Identify which cell holds the provided text, then report its [X, Y] central coordinate. 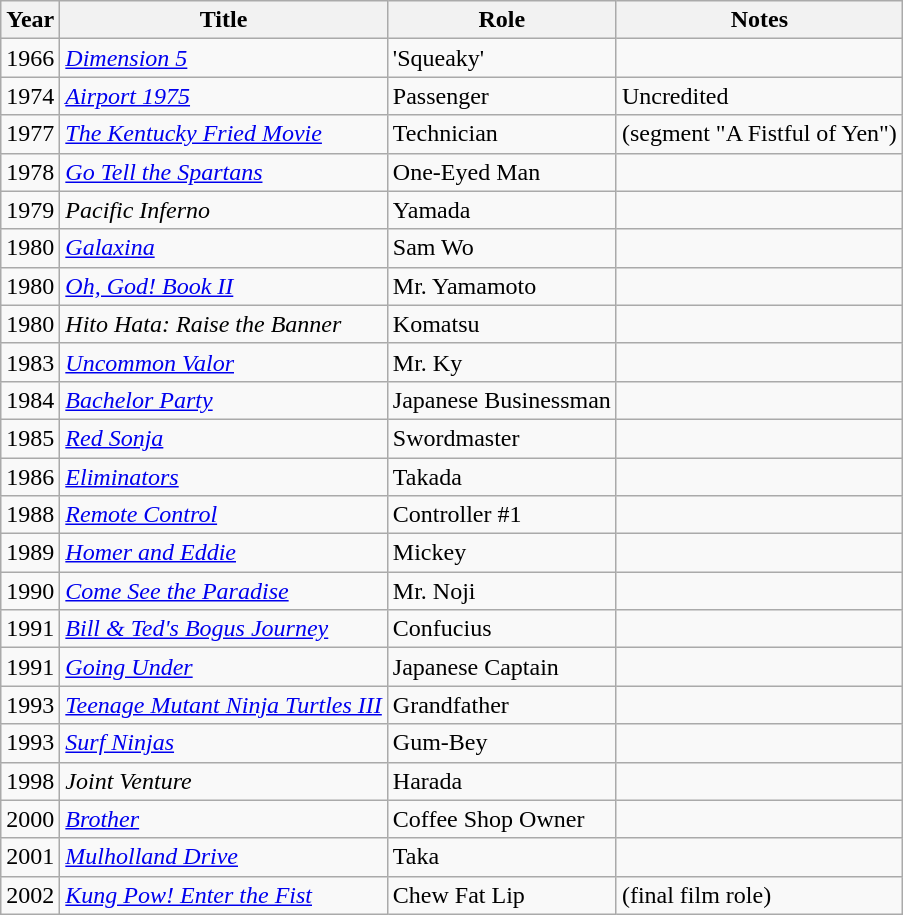
Remote Control [224, 515]
Eliminators [224, 477]
Mulholland Drive [224, 857]
Pacific Inferno [224, 210]
Brother [224, 819]
Mickey [502, 553]
Joint Venture [224, 781]
1989 [30, 553]
Swordmaster [502, 438]
1978 [30, 172]
(segment "A Fistful of Yen") [759, 134]
1990 [30, 591]
Role [502, 20]
Komatsu [502, 324]
1983 [30, 362]
Surf Ninjas [224, 743]
Uncommon Valor [224, 362]
The Kentucky Fried Movie [224, 134]
Notes [759, 20]
Grandfather [502, 705]
Yamada [502, 210]
Bill & Ted's Bogus Journey [224, 629]
Chew Fat Lip [502, 895]
1966 [30, 58]
2000 [30, 819]
Kung Pow! Enter the Fist [224, 895]
Mr. Noji [502, 591]
Mr. Ky [502, 362]
Passenger [502, 96]
Gum-Bey [502, 743]
Taka [502, 857]
1974 [30, 96]
Homer and Eddie [224, 553]
2002 [30, 895]
One-Eyed Man [502, 172]
2001 [30, 857]
1986 [30, 477]
Confucius [502, 629]
Japanese Businessman [502, 400]
1977 [30, 134]
'Squeaky' [502, 58]
Oh, God! Book II [224, 286]
Airport 1975 [224, 96]
1988 [30, 515]
Takada [502, 477]
Sam Wo [502, 248]
Galaxina [224, 248]
Title [224, 20]
Hito Hata: Raise the Banner [224, 324]
Bachelor Party [224, 400]
Year [30, 20]
Come See the Paradise [224, 591]
Technician [502, 134]
(final film role) [759, 895]
Mr. Yamamoto [502, 286]
Go Tell the Spartans [224, 172]
Dimension 5 [224, 58]
1985 [30, 438]
1998 [30, 781]
Japanese Captain [502, 667]
1979 [30, 210]
Controller #1 [502, 515]
Going Under [224, 667]
Uncredited [759, 96]
1984 [30, 400]
Red Sonja [224, 438]
Harada [502, 781]
Coffee Shop Owner [502, 819]
Teenage Mutant Ninja Turtles III [224, 705]
